Detect which cell encompasses the target text, then output its [X, Y] center coordinate. 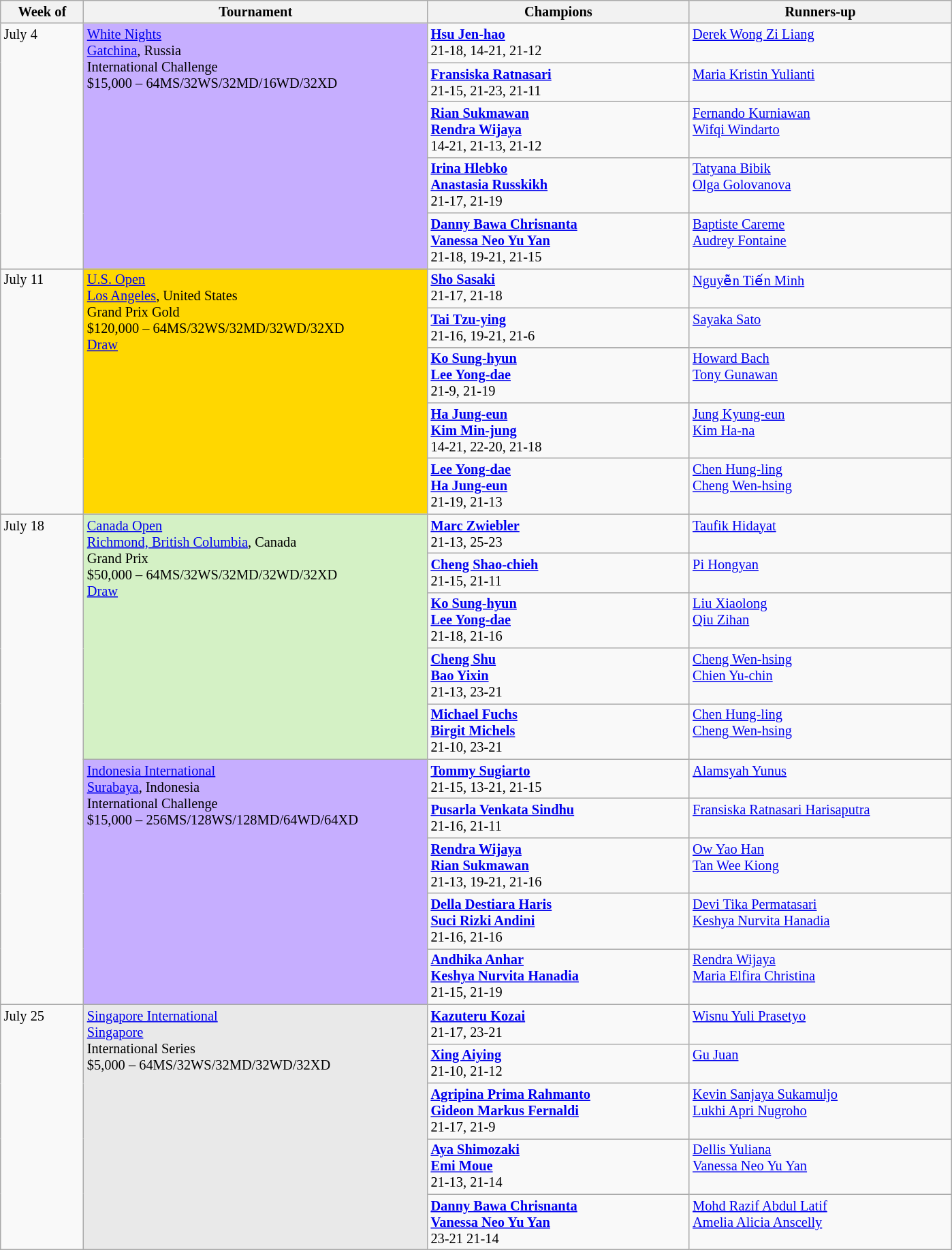
Week of [42, 12]
Jung Kyung-eun Kim Ha-na [820, 430]
Fransiska Ratnasari Harisaputra [820, 818]
Canada OpenRichmond, British Columbia, CanadaGrand Prix$50,000 – 64MS/32WS/32MD/32WD/32XDDraw [256, 637]
Danny Bawa Chrisnanta Vanessa Neo Yu Yan23-21 21-14 [558, 1222]
July 11 [42, 391]
Rian Sukmawan Rendra Wijaya14-21, 21-13, 21-12 [558, 129]
Singapore InternationalSingaporeInternational Series$5,000 – 64MS/32WS/32MD/32WD/32XD [256, 1127]
Ko Sung-hyun Lee Yong-dae21-9, 21-19 [558, 375]
Andhika Anhar Keshya Nurvita Hanadia21-15, 21-19 [558, 976]
Alamsyah Yunus [820, 779]
Gu Juan [820, 1063]
Irina Hlebko Anastasia Russkikh21-17, 21-19 [558, 185]
Cheng Shu Bao Yixin21-13, 23-21 [558, 676]
Indonesia InternationalSurabaya, IndonesiaInternational Challenge$15,000 – 256MS/128WS/128MD/64WD/64XD [256, 882]
Tommy Sugiarto21-15, 13-21, 21-15 [558, 779]
Howard Bach Tony Gunawan [820, 375]
Runners-up [820, 12]
July 4 [42, 146]
July 25 [42, 1127]
Aya Shimozaki Emi Moue21-13, 21-14 [558, 1166]
Pi Hongyan [820, 573]
Fernando Kurniawan Wifqi Windarto [820, 129]
Lee Yong-dae Ha Jung-eun21-19, 21-13 [558, 486]
Xing Aiying21-10, 21-12 [558, 1063]
Rendra Wijaya Rian Sukmawan21-13, 19-21, 21-16 [558, 865]
Champions [558, 12]
Ha Jung-eun Kim Min-jung14-21, 22-20, 21-18 [558, 430]
Ko Sung-hyun Lee Yong-dae21-18, 21-16 [558, 620]
July 18 [42, 760]
Taufik Hidayat [820, 534]
Cheng Shao-chieh21-15, 21-11 [558, 573]
Tai Tzu-ying21-16, 19-21, 21-6 [558, 327]
U.S. Open Los Angeles, United StatesGrand Prix Gold$120,000 – 64MS/32WS/32MD/32WD/32XDDraw [256, 391]
White NightsGatchina, RussiaInternational Challenge$15,000 – 64MS/32WS/32MD/16WD/32XD [256, 146]
Della Destiara Haris Suci Rizki Andini21-16, 21-16 [558, 921]
Marc Zwiebler21-13, 25-23 [558, 534]
Derek Wong Zi Liang [820, 43]
Rendra Wijaya Maria Elfira Christina [820, 976]
Kevin Sanjaya Sukamuljo Lukhi Apri Nugroho [820, 1110]
Wisnu Yuli Prasetyo [820, 1024]
Devi Tika Permatasari Keshya Nurvita Hanadia [820, 921]
Danny Bawa Chrisnanta Vanessa Neo Yu Yan21-18, 19-21, 21-15 [558, 241]
Michael Fuchs Birgit Michels21-10, 23-21 [558, 731]
Nguyễn Tiến Minh [820, 288]
Baptiste Careme Audrey Fontaine [820, 241]
Tournament [256, 12]
Sho Sasaki21-17, 21-18 [558, 288]
Fransiska Ratnasari21-15, 21-23, 21-11 [558, 82]
Ow Yao Han Tan Wee Kiong [820, 865]
Cheng Wen-hsing Chien Yu-chin [820, 676]
Pusarla Venkata Sindhu21-16, 21-11 [558, 818]
Dellis Yuliana Vanessa Neo Yu Yan [820, 1166]
Sayaka Sato [820, 327]
Mohd Razif Abdul Latif Amelia Alicia Anscelly [820, 1222]
Liu Xiaolong Qiu Zihan [820, 620]
Tatyana Bibik Olga Golovanova [820, 185]
Kazuteru Kozai21-17, 23-21 [558, 1024]
Agripina Prima Rahmanto Gideon Markus Fernaldi21-17, 21-9 [558, 1110]
Maria Kristin Yulianti [820, 82]
Hsu Jen-hao21-18, 14-21, 21-12 [558, 43]
